Search for the cell housing the specified text and yield its (X, Y) center coordinate. 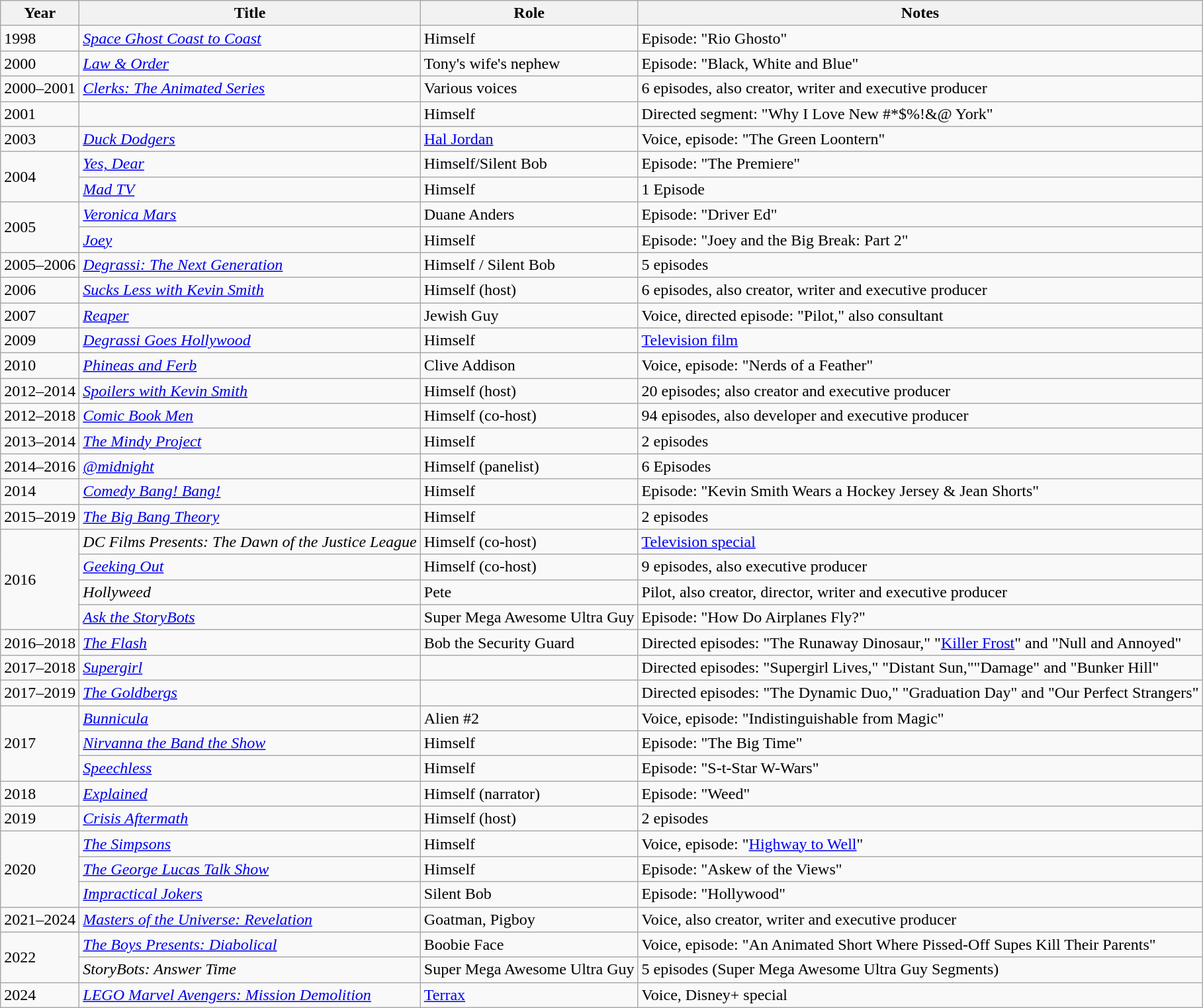
9 episodes, also executive producer (920, 567)
StoryBots: Answer Time (250, 970)
Mad TV (250, 189)
Voice, episode: "The Green Loontern" (920, 139)
Reaper (250, 315)
Episode: "Askew of the Views" (920, 869)
Masters of the Universe: Revelation (250, 919)
The Big Bang Theory (250, 517)
2000–2001 (40, 89)
Title (250, 13)
Voice, directed episode: "Pilot," also consultant (920, 315)
2010 (40, 366)
Episode: "How Do Airplanes Fly?" (920, 617)
2014 (40, 491)
2022 (40, 957)
2016 (40, 579)
Comedy Bang! Bang! (250, 491)
2019 (40, 819)
@midnight (250, 466)
2016–2018 (40, 642)
1998 (40, 38)
Episode: "Kevin Smith Wears a Hockey Jersey & Jean Shorts" (920, 491)
Pete (529, 592)
Yes, Dear (250, 164)
Clerks: The Animated Series (250, 89)
6 Episodes (920, 466)
Goatman, Pigboy (529, 919)
2014–2016 (40, 466)
Episode: "Rio Ghosto" (920, 38)
Bob the Security Guard (529, 642)
2012–2014 (40, 391)
LEGO Marvel Avengers: Mission Demolition (250, 995)
Hal Jordan (529, 139)
Pilot, also creator, director, writer and executive producer (920, 592)
Supergirl (250, 667)
5 episodes (920, 265)
Episode: "S-t-Star W-Wars" (920, 769)
Tony's wife's nephew (529, 63)
Episode: "Joey and the Big Break: Part 2" (920, 239)
Duane Anders (529, 214)
20 episodes; also creator and executive producer (920, 391)
Sucks Less with Kevin Smith (250, 290)
2021–2024 (40, 919)
The Boys Presents: Diabolical (250, 945)
Notes (920, 13)
Voice, episode: "An Animated Short Where Pissed-Off Supes Kill Their Parents" (920, 945)
Voice, Disney+ special (920, 995)
Impractical Jokers (250, 894)
Voice, episode: "Highway to Well" (920, 844)
Duck Dodgers (250, 139)
2020 (40, 869)
Ask the StoryBots (250, 617)
Year (40, 13)
Speechless (250, 769)
2000 (40, 63)
Voice, also creator, writer and executive producer (920, 919)
Himself / Silent Bob (529, 265)
2001 (40, 114)
5 episodes (Super Mega Awesome Ultra Guy Segments) (920, 970)
Geeking Out (250, 567)
Clive Addison (529, 366)
Joey (250, 239)
Law & Order (250, 63)
The Mindy Project (250, 441)
The Goldbergs (250, 693)
2007 (40, 315)
Comic Book Men (250, 416)
The Flash (250, 642)
2009 (40, 341)
Hollyweed (250, 592)
Directed episodes: "Supergirl Lives," "Distant Sun,""Damage" and "Bunker Hill" (920, 667)
2013–2014 (40, 441)
2005–2006 (40, 265)
2024 (40, 995)
Television special (920, 542)
The George Lucas Talk Show (250, 869)
2003 (40, 139)
Directed segment: "Why I Love New #*$%!&@ York" (920, 114)
Episode: "Driver Ed" (920, 214)
Degrassi: The Next Generation (250, 265)
Degrassi Goes Hollywood (250, 341)
2015–2019 (40, 517)
94 episodes, also developer and executive producer (920, 416)
2004 (40, 177)
DC Films Presents: The Dawn of the Justice League (250, 542)
Himself/Silent Bob (529, 164)
Space Ghost Coast to Coast (250, 38)
Alien #2 (529, 718)
Phineas and Ferb (250, 366)
Himself (narrator) (529, 794)
2012–2018 (40, 416)
Explained (250, 794)
Silent Bob (529, 894)
Jewish Guy (529, 315)
Bunnicula (250, 718)
Role (529, 13)
Episode: "Weed" (920, 794)
Terrax (529, 995)
2005 (40, 227)
Directed episodes: "The Runaway Dinosaur," "Killer Frost" and "Null and Annoyed" (920, 642)
Voice, episode: "Nerds of a Feather" (920, 366)
Crisis Aftermath (250, 819)
1 Episode (920, 189)
Episode: "Hollywood" (920, 894)
Boobie Face (529, 945)
Himself (panelist) (529, 466)
Episode: "The Premiere" (920, 164)
2017–2019 (40, 693)
2006 (40, 290)
2018 (40, 794)
Veronica Mars (250, 214)
The Simpsons (250, 844)
Spoilers with Kevin Smith (250, 391)
Nirvanna the Band the Show (250, 743)
Various voices (529, 89)
Episode: "The Big Time" (920, 743)
Voice, episode: "Indistinguishable from Magic" (920, 718)
Episode: "Black, White and Blue" (920, 63)
2017 (40, 743)
2017–2018 (40, 667)
Directed episodes: "The Dynamic Duo," "Graduation Day" and "Our Perfect Strangers" (920, 693)
Television film (920, 341)
